Pinpoint the cell where the given text exists, returning its (X, Y) midpoint coordinate. 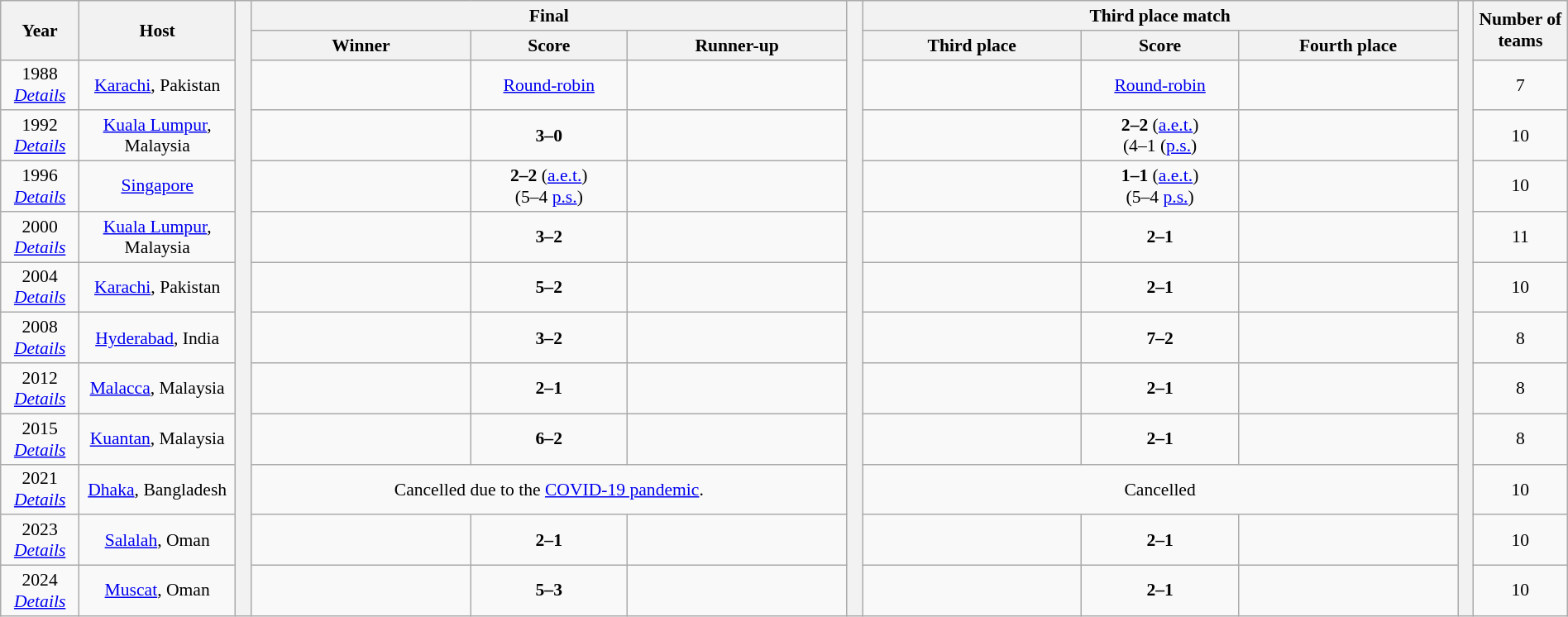
2000Details (40, 237)
2023Details (40, 541)
6–2 (549, 438)
Cancelled (1160, 490)
Runner-up (738, 45)
7 (1520, 84)
2–2 (a.e.t.)(4–1 (p.s.) (1159, 136)
2004Details (40, 288)
Third place (973, 45)
Singapore (157, 187)
1996Details (40, 187)
Winner (361, 45)
Host (157, 30)
Cancelled due to the COVID-19 pandemic. (549, 490)
Muscat, Oman (157, 591)
Fourth place (1348, 45)
5–3 (549, 591)
Number of teams (1520, 30)
1–1 (a.e.t.)(5–4 p.s.) (1159, 187)
2015Details (40, 438)
5–2 (549, 288)
Dhaka, Bangladesh (157, 490)
Malacca, Malaysia (157, 389)
Year (40, 30)
1988Details (40, 84)
2012Details (40, 389)
Hyderabad, India (157, 337)
Third place match (1160, 16)
2021Details (40, 490)
3–0 (549, 136)
2024Details (40, 591)
2008Details (40, 337)
Final (549, 16)
2–2 (a.e.t.)(5–4 p.s.) (549, 187)
Kuantan, Malaysia (157, 438)
7–2 (1159, 337)
Salalah, Oman (157, 541)
11 (1520, 237)
1992Details (40, 136)
